Return [X, Y] of the center of cell containing provided text 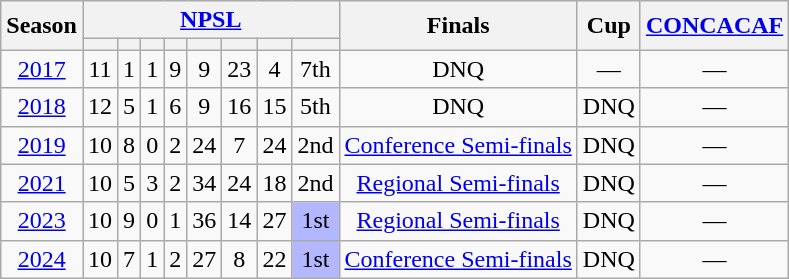
11 [100, 69]
2017 [42, 69]
2024 [42, 259]
18 [274, 183]
2019 [42, 145]
CONCACAF [714, 26]
Cup [608, 26]
7th [316, 69]
14 [240, 221]
5th [316, 107]
15 [274, 107]
NPSL [210, 20]
Finals [458, 26]
2023 [42, 221]
3 [152, 183]
16 [240, 107]
34 [204, 183]
23 [240, 69]
12 [100, 107]
4 [274, 69]
Season [42, 26]
2021 [42, 183]
22 [274, 259]
6 [176, 107]
2018 [42, 107]
36 [204, 221]
